Extract the (X, Y) coordinate from the center of the cell holding the provided text.  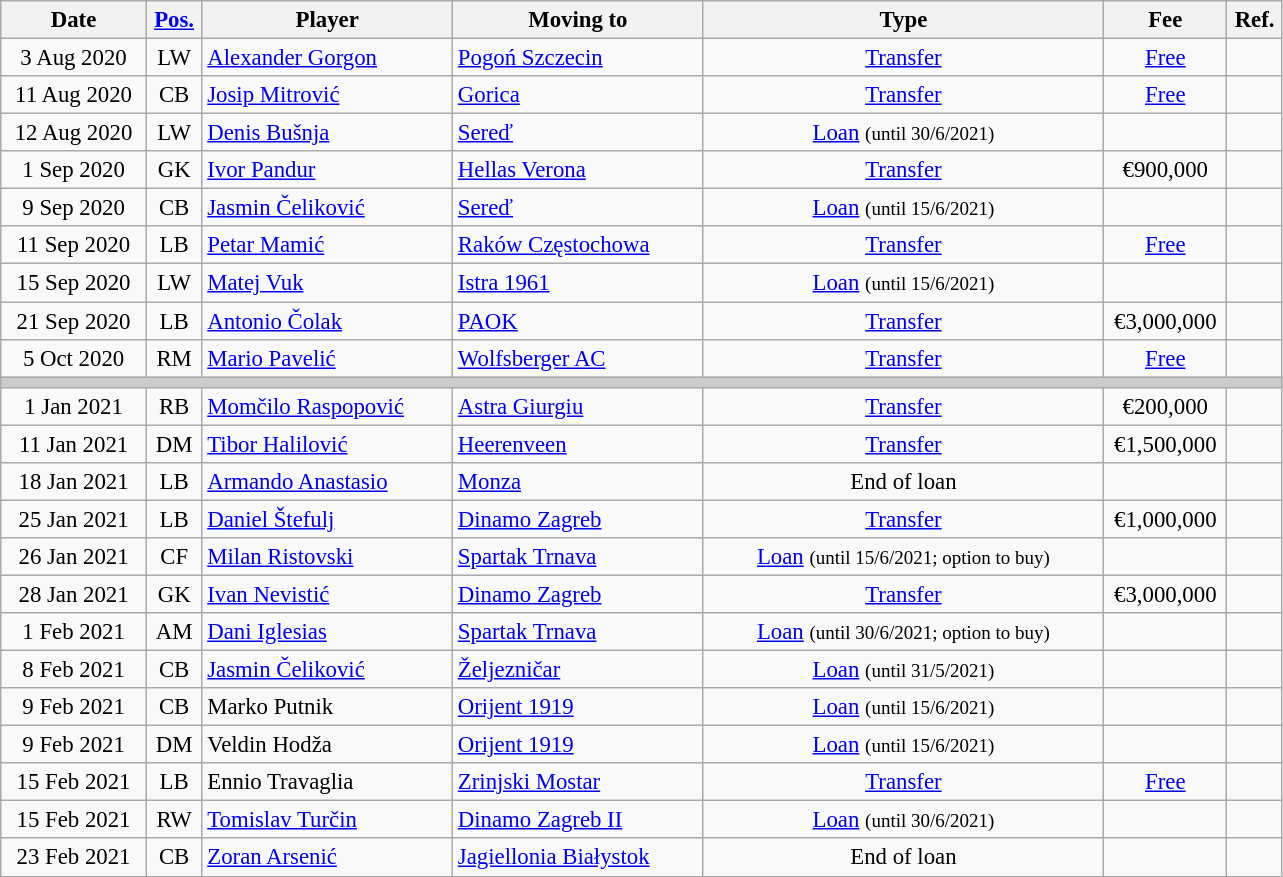
Wolfsberger AC (578, 358)
Heerenveen (578, 444)
Jagiellonia Białystok (578, 858)
Astra Giurgiu (578, 406)
12 Aug 2020 (74, 133)
Hellas Verona (578, 170)
Ennio Travaglia (328, 782)
CF (174, 557)
15 Sep 2020 (74, 283)
Milan Ristovski (328, 557)
Josip Mitrović (328, 95)
Armando Anastasio (328, 482)
Raków Częstochowa (578, 245)
Dani Iglesias (328, 632)
Pos. (174, 20)
3 Aug 2020 (74, 58)
Tibor Halilović (328, 444)
PAOK (578, 321)
23 Feb 2021 (74, 858)
1 Feb 2021 (74, 632)
€1,500,000 (1166, 444)
Petar Mamić (328, 245)
Marko Putnik (328, 707)
Zoran Arsenić (328, 858)
Alexander Gorgon (328, 58)
Moving to (578, 20)
RM (174, 358)
8 Feb 2021 (74, 670)
18 Jan 2021 (74, 482)
Antonio Čolak (328, 321)
1 Jan 2021 (74, 406)
RB (174, 406)
Dinamo Zagreb II (578, 820)
Fee (1166, 20)
Date (74, 20)
Veldin Hodža (328, 745)
Player (328, 20)
28 Jan 2021 (74, 594)
Loan (until 30/6/2021; option to buy) (904, 632)
Tomislav Turčin (328, 820)
Ivor Pandur (328, 170)
Istra 1961 (578, 283)
9 Sep 2020 (74, 208)
Loan (until 31/5/2021) (904, 670)
Matej Vuk (328, 283)
RW (174, 820)
Ref. (1255, 20)
Daniel Štefulj (328, 519)
€1,000,000 (1166, 519)
Gorica (578, 95)
Loan (until 15/6/2021; option to buy) (904, 557)
11 Aug 2020 (74, 95)
5 Oct 2020 (74, 358)
1 Sep 2020 (74, 170)
Momčilo Raspopović (328, 406)
26 Jan 2021 (74, 557)
25 Jan 2021 (74, 519)
AM (174, 632)
11 Sep 2020 (74, 245)
Željezničar (578, 670)
Ivan Nevistić (328, 594)
Type (904, 20)
21 Sep 2020 (74, 321)
Denis Bušnja (328, 133)
€200,000 (1166, 406)
€900,000 (1166, 170)
Pogoń Szczecin (578, 58)
11 Jan 2021 (74, 444)
Mario Pavelić (328, 358)
Zrinjski Mostar (578, 782)
Monza (578, 482)
